Determine the [X, Y] coordinate at the center of the cell enclosing the given text.  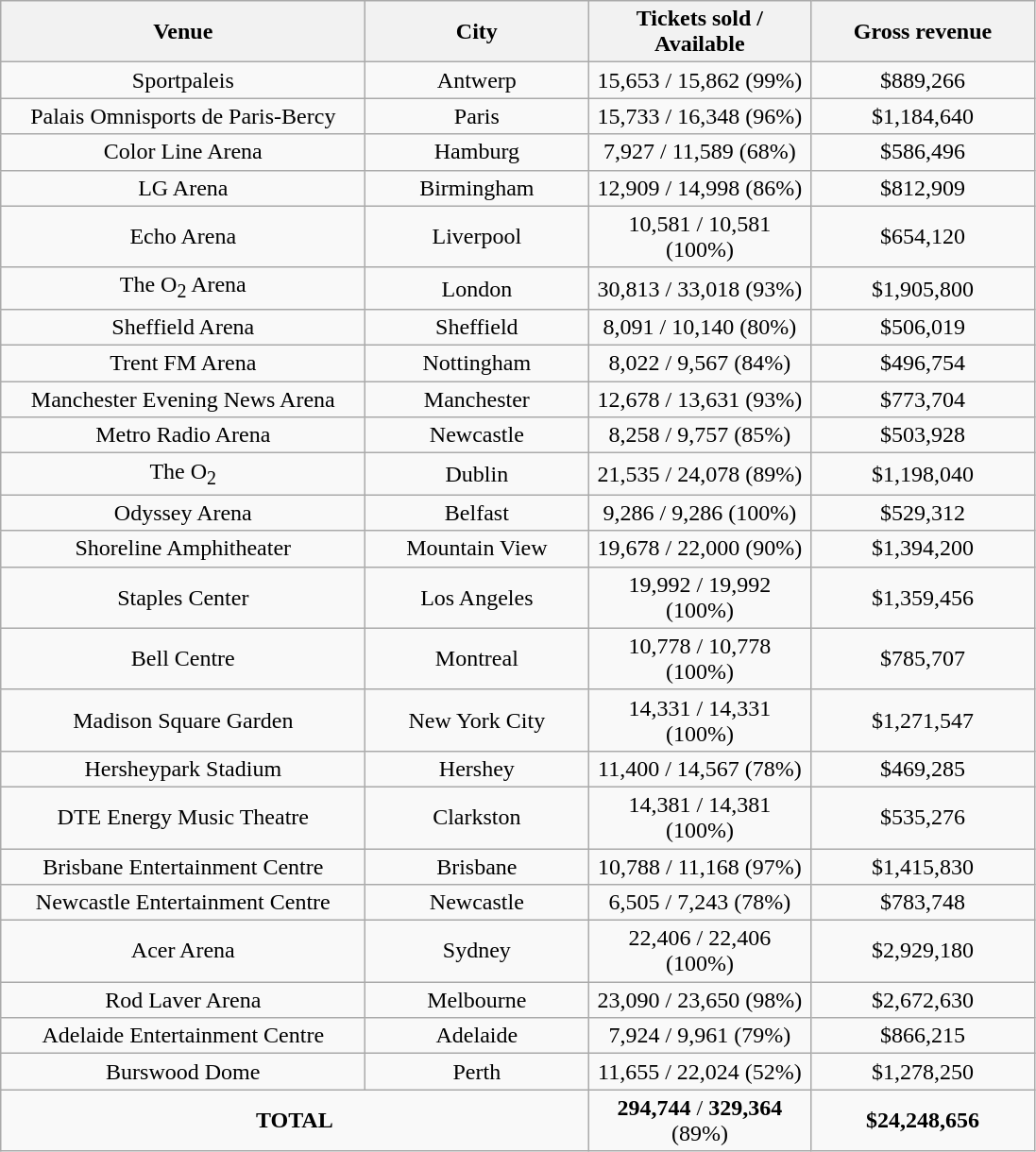
15,653 / 15,862 (99%) [700, 80]
Montreal [477, 659]
8,091 / 10,140 (80%) [700, 327]
Los Angeles [477, 597]
8,022 / 9,567 (84%) [700, 364]
19,678 / 22,000 (90%) [700, 549]
Palais Omnisports de Paris-Bercy [183, 116]
Metro Radio Arena [183, 435]
14,331 / 14,331 (100%) [700, 720]
Birmingham [477, 188]
7,927 / 11,589 (68%) [700, 152]
Madison Square Garden [183, 720]
Paris [477, 116]
$506,019 [923, 327]
$1,415,830 [923, 866]
Perth [477, 1072]
$469,285 [923, 769]
19,992 / 19,992 (100%) [700, 597]
$889,266 [923, 80]
London [477, 288]
City [477, 32]
$535,276 [923, 818]
Dublin [477, 474]
22,406 / 22,406 (100%) [700, 952]
Clarkston [477, 818]
Brisbane [477, 866]
Adelaide [477, 1036]
Antwerp [477, 80]
Hershey [477, 769]
The O2 Arena [183, 288]
Brisbane Entertainment Centre [183, 866]
Odyssey Arena [183, 513]
Sheffield [477, 327]
$1,198,040 [923, 474]
11,655 / 22,024 (52%) [700, 1072]
Bell Centre [183, 659]
10,778 / 10,778 (100%) [700, 659]
Manchester [477, 399]
9,286 / 9,286 (100%) [700, 513]
$2,672,630 [923, 1000]
$529,312 [923, 513]
14,381 / 14,381 (100%) [700, 818]
$1,394,200 [923, 549]
15,733 / 16,348 (96%) [700, 116]
10,581 / 10,581 (100%) [700, 236]
Hamburg [477, 152]
Echo Arena [183, 236]
Burswood Dome [183, 1072]
New York City [477, 720]
$773,704 [923, 399]
Liverpool [477, 236]
Newcastle Entertainment Centre [183, 903]
6,505 / 7,243 (78%) [700, 903]
Mountain View [477, 549]
$785,707 [923, 659]
$1,359,456 [923, 597]
$586,496 [923, 152]
Shoreline Amphitheater [183, 549]
$812,909 [923, 188]
$783,748 [923, 903]
Tickets sold / Available [700, 32]
Sportpaleis [183, 80]
$496,754 [923, 364]
$2,929,180 [923, 952]
DTE Energy Music Theatre [183, 818]
Melbourne [477, 1000]
30,813 / 33,018 (93%) [700, 288]
294,744 / 329,364 (89%) [700, 1120]
TOTAL [295, 1120]
$866,215 [923, 1036]
$654,120 [923, 236]
Belfast [477, 513]
Sheffield Arena [183, 327]
12,678 / 13,631 (93%) [700, 399]
Gross revenue [923, 32]
12,909 / 14,998 (86%) [700, 188]
$24,248,656 [923, 1120]
Acer Arena [183, 952]
Venue [183, 32]
$1,905,800 [923, 288]
$1,278,250 [923, 1072]
Manchester Evening News Arena [183, 399]
10,788 / 11,168 (97%) [700, 866]
8,258 / 9,757 (85%) [700, 435]
11,400 / 14,567 (78%) [700, 769]
The O2 [183, 474]
Hersheypark Stadium [183, 769]
Color Line Arena [183, 152]
Staples Center [183, 597]
$1,184,640 [923, 116]
21,535 / 24,078 (89%) [700, 474]
$1,271,547 [923, 720]
Nottingham [477, 364]
7,924 / 9,961 (79%) [700, 1036]
Rod Laver Arena [183, 1000]
$503,928 [923, 435]
23,090 / 23,650 (98%) [700, 1000]
Adelaide Entertainment Centre [183, 1036]
LG Arena [183, 188]
Sydney [477, 952]
Trent FM Arena [183, 364]
